Return [X, Y] of the center of cell containing provided text 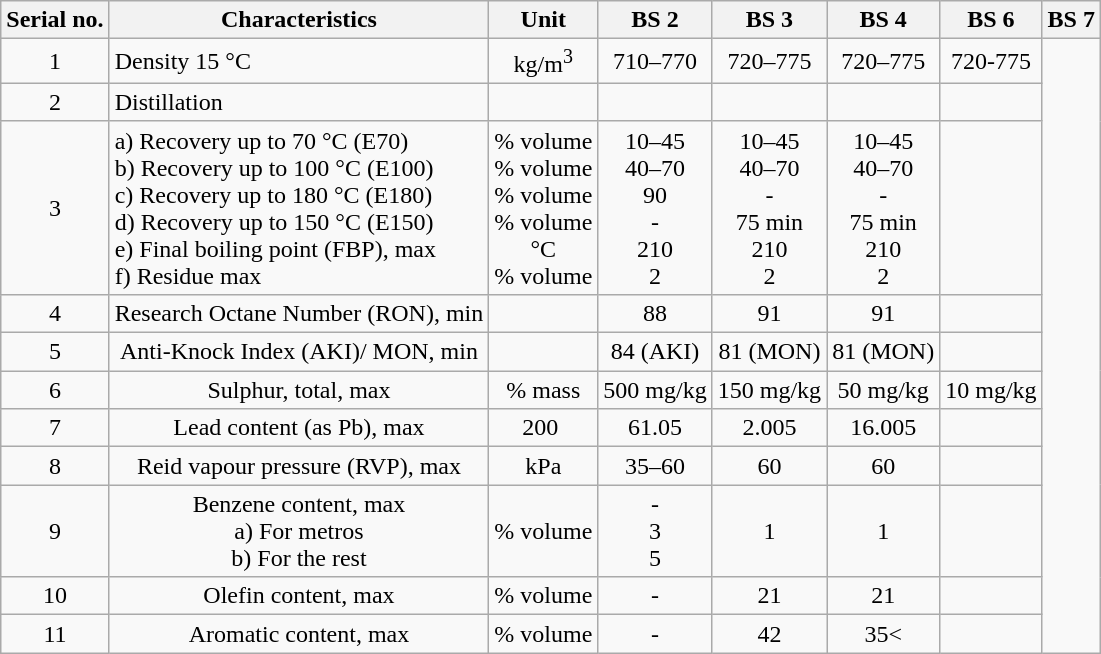
Olefin content, max [299, 596]
% mass [544, 390]
Aromatic content, max [299, 634]
Reid vapour pressure (RVP), max [299, 466]
11 [55, 634]
2 [55, 102]
kg/m3 [544, 62]
Serial no. [55, 20]
4 [55, 313]
10–4540–7090-2102 [655, 208]
Lead content (as Pb), max [299, 428]
61.05 [655, 428]
Benzene content, maxa) For metrosb) For the rest [299, 531]
8 [55, 466]
BS 3 [769, 20]
16.005 [884, 428]
10 [55, 596]
3 [55, 208]
710–770 [655, 62]
10 mg/kg [991, 390]
BS 4 [884, 20]
Anti-Knock Index (AKI)/ MON, min [299, 352]
Research Octane Number (RON), min [299, 313]
88 [655, 313]
Unit [544, 20]
Sulphur, total, max [299, 390]
7 [55, 428]
50 mg/kg [884, 390]
500 mg/kg [655, 390]
200 [544, 428]
720-775 [991, 62]
42 [769, 634]
BS 6 [991, 20]
84 (AKI) [655, 352]
kPa [544, 466]
9 [55, 531]
% volume% volume% volume% volume°C% volume [544, 208]
Density 15 °C [299, 62]
35–60 [655, 466]
150 mg/kg [769, 390]
Distillation [299, 102]
35< [884, 634]
6 [55, 390]
BS 7 [1071, 20]
-35 [655, 531]
Characteristics [299, 20]
2.005 [769, 428]
BS 2 [655, 20]
5 [55, 352]
